For the text-containing cell, return its midpoint in (x, y) coordinate format. 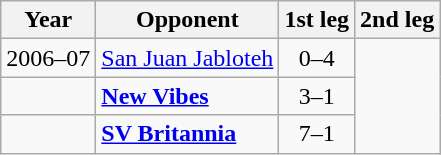
2nd leg (398, 20)
San Juan Jabloteh (188, 58)
Year (48, 20)
New Vibes (188, 96)
3–1 (317, 96)
0–4 (317, 58)
SV Britannia (188, 134)
2006–07 (48, 58)
7–1 (317, 134)
1st leg (317, 20)
Opponent (188, 20)
